Pinpoint the cell where the given text exists, returning its (X, Y) midpoint coordinate. 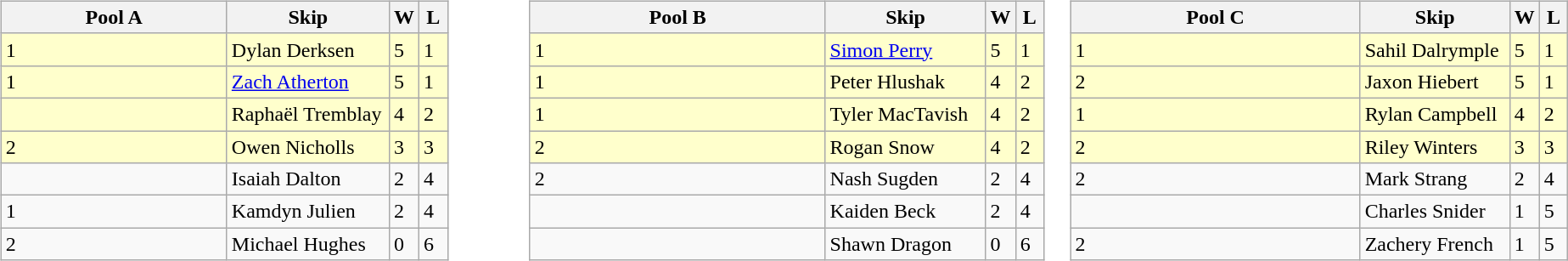
Pool C (1216, 17)
Dylan Derksen (307, 49)
Kaiden Beck (905, 212)
Simon Perry (905, 49)
Shawn Dragon (905, 244)
Jaxon Hiebert (1435, 82)
Pool B (677, 17)
Michael Hughes (307, 244)
Pool A (114, 17)
Rylan Campbell (1435, 114)
Charles Snider (1435, 212)
Zach Atherton (307, 82)
Kamdyn Julien (307, 212)
Tyler MacTavish (905, 114)
Isaiah Dalton (307, 179)
Sahil Dalrymple (1435, 49)
Rogan Snow (905, 147)
Mark Strang (1435, 179)
Zachery French (1435, 244)
Nash Sugden (905, 179)
Peter Hlushak (905, 82)
Riley Winters (1435, 147)
Raphaël Tremblay (307, 114)
Owen Nicholls (307, 147)
